Return the [x, y] coordinate for the center point of the cell that contains the specified text.  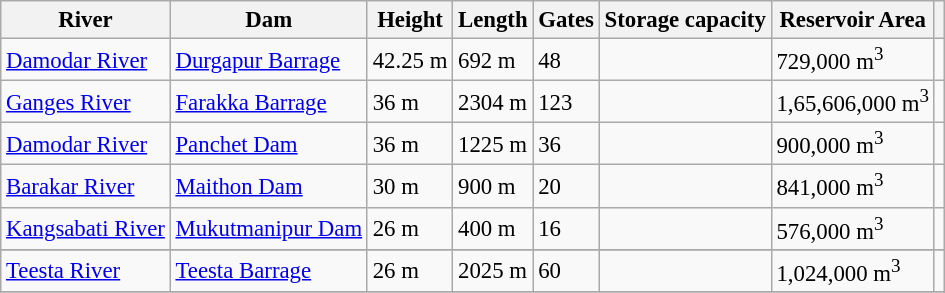
900 m [493, 186]
Panchet Dam [268, 144]
Storage capacity [685, 20]
Dam [268, 20]
1225 m [493, 144]
Height [410, 20]
400 m [493, 228]
16 [566, 228]
1,65,606,000 m3 [852, 102]
Teesta River [86, 270]
576,000 m3 [852, 228]
Length [493, 20]
36 [566, 144]
692 m [493, 60]
Farakka Barrage [268, 102]
729,000 m3 [852, 60]
1,024,000 m3 [852, 270]
20 [566, 186]
Mukutmanipur Dam [268, 228]
Durgapur Barrage [268, 60]
Barakar River [86, 186]
Reservoir Area [852, 20]
2025 m [493, 270]
900,000 m3 [852, 144]
30 m [410, 186]
Kangsabati River [86, 228]
River [86, 20]
48 [566, 60]
Ganges River [86, 102]
42.25 m [410, 60]
Gates [566, 20]
841,000 m3 [852, 186]
60 [566, 270]
2304 m [493, 102]
Maithon Dam [268, 186]
Teesta Barrage [268, 270]
123 [566, 102]
